Provide the (X, Y) coordinate of the cell's center where the given text is located.  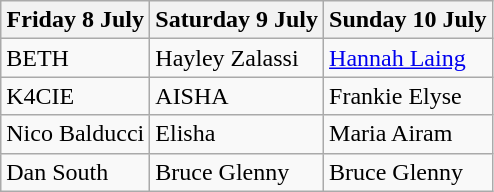
BETH (76, 58)
Dan South (76, 172)
Sunday 10 July (408, 20)
Nico Balducci (76, 134)
Friday 8 July (76, 20)
K4CIE (76, 96)
Elisha (237, 134)
Hayley Zalassi (237, 58)
Maria Airam (408, 134)
Saturday 9 July (237, 20)
AISHA (237, 96)
Frankie Elyse (408, 96)
Hannah Laing (408, 58)
